Return the [X, Y] coordinate for the center point of the cell that contains the specified text.  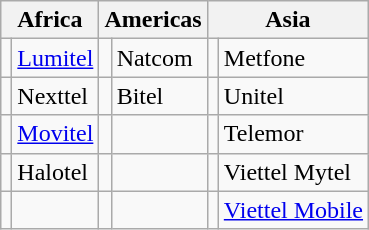
Americas [153, 20]
Asia [288, 20]
Natcom [159, 58]
Viettel Mytel [293, 172]
Telemor [293, 134]
Bitel [159, 96]
Movitel [56, 134]
Lumitel [56, 58]
Africa [50, 20]
Halotel [56, 172]
Unitel [293, 96]
Viettel Mobile [293, 210]
Nexttel [56, 96]
Metfone [293, 58]
